Extract the [x, y] coordinate from the center of the cell holding the provided text.  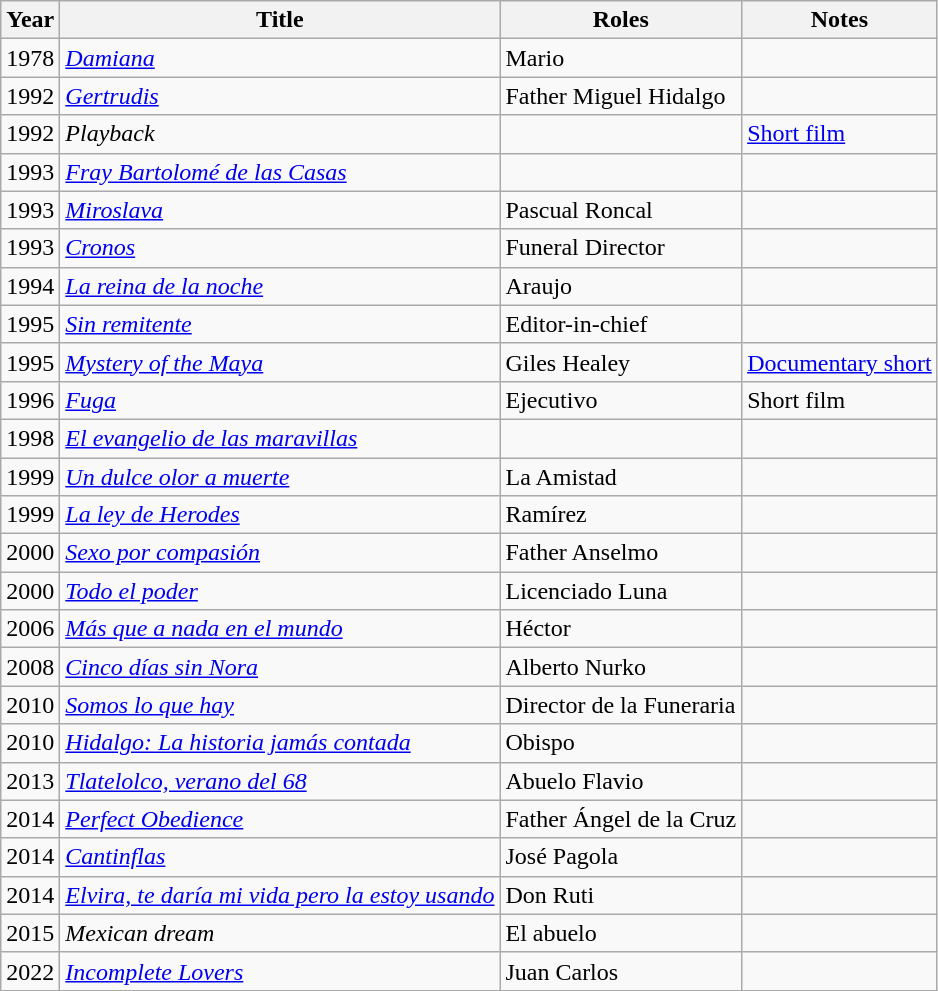
Pascual Roncal [621, 210]
Damiana [280, 58]
La ley de Herodes [280, 515]
Incomplete Lovers [280, 971]
Obispo [621, 743]
Juan Carlos [621, 971]
2008 [30, 667]
Don Ruti [621, 895]
Héctor [621, 629]
Mexican dream [280, 933]
Tlatelolco, verano del 68 [280, 781]
Araujo [621, 286]
Mario [621, 58]
Perfect Obedience [280, 819]
2006 [30, 629]
La reina de la noche [280, 286]
Más que a nada en el mundo [280, 629]
Funeral Director [621, 248]
Cantinflas [280, 857]
2022 [30, 971]
1994 [30, 286]
Gertrudis [280, 96]
Licenciado Luna [621, 591]
Playback [280, 134]
José Pagola [621, 857]
La Amistad [621, 477]
2015 [30, 933]
Hidalgo: La historia jamás contada [280, 743]
Elvira, te daría mi vida pero la estoy usando [280, 895]
Sexo por compasión [280, 553]
Fray Bartolomé de las Casas [280, 172]
Sin remitente [280, 324]
1998 [30, 438]
Cinco días sin Nora [280, 667]
Notes [840, 20]
Cronos [280, 248]
1996 [30, 400]
Ejecutivo [621, 400]
2013 [30, 781]
Miroslava [280, 210]
Todo el poder [280, 591]
El evangelio de las maravillas [280, 438]
Fuga [280, 400]
Somos lo que hay [280, 705]
Documentary short [840, 362]
Alberto Nurko [621, 667]
Giles Healey [621, 362]
Director de la Funeraria [621, 705]
El abuelo [621, 933]
Mystery of the Maya [280, 362]
Father Miguel Hidalgo [621, 96]
Ramírez [621, 515]
Roles [621, 20]
Editor-in-chief [621, 324]
Title [280, 20]
Year [30, 20]
1978 [30, 58]
Abuelo Flavio [621, 781]
Un dulce olor a muerte [280, 477]
Father Ángel de la Cruz [621, 819]
Father Anselmo [621, 553]
